Capture the cell that displays the provided text and extract its (X, Y) central coordinate. 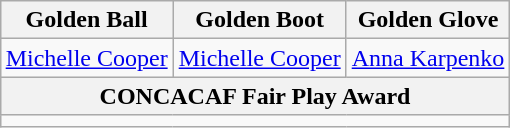
Golden Ball (86, 20)
Anna Karpenko (428, 58)
Golden Glove (428, 20)
CONCACAF Fair Play Award (255, 96)
Golden Boot (260, 20)
